Locate the cell with the specified text and output its [x, y] center coordinate. 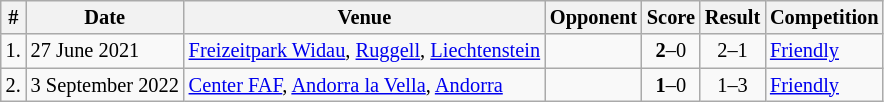
27 June 2021 [105, 51]
Score [671, 17]
Opponent [594, 17]
Center FAF, Andorra la Vella, Andorra [364, 85]
3 September 2022 [105, 85]
Result [732, 17]
Freizeitpark Widau, Ruggell, Liechtenstein [364, 51]
1–0 [671, 85]
2. [14, 85]
# [14, 17]
1. [14, 51]
Venue [364, 17]
Date [105, 17]
2–1 [732, 51]
Competition [824, 17]
1–3 [732, 85]
2–0 [671, 51]
